Search for the cell housing the specified text and yield its (x, y) center coordinate. 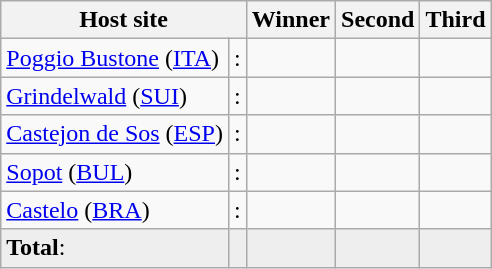
Total: (115, 248)
Host site (124, 20)
Poggio Bustone (ITA) (115, 58)
Third (456, 20)
Sopot (BUL) (115, 172)
Castelo (BRA) (115, 210)
Castejon de Sos (ESP) (115, 134)
Grindelwald (SUI) (115, 96)
Second (378, 20)
Winner (290, 20)
